Detect which cell encompasses the target text, then output its (x, y) center coordinate. 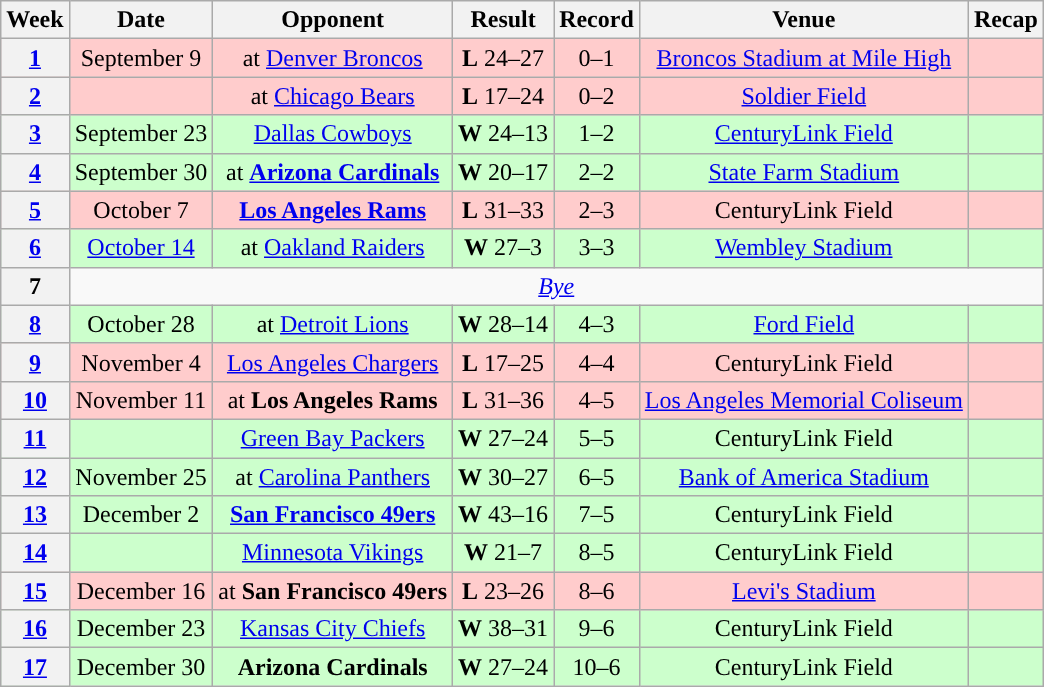
Soldier Field (804, 96)
2 (35, 96)
at Chicago Bears (333, 96)
Levi's Stadium (804, 591)
September 9 (141, 58)
W 20–17 (504, 172)
at Oakland Raiders (333, 248)
6 (35, 248)
0–1 (597, 58)
November 25 (141, 477)
14 (35, 553)
3 (35, 134)
December 16 (141, 591)
11 (35, 438)
12 (35, 477)
Date (141, 20)
October 7 (141, 210)
0–2 (597, 96)
Los Angeles Memorial Coliseum (804, 400)
13 (35, 515)
W 28–14 (504, 324)
7 (35, 286)
W 30–27 (504, 477)
10–6 (597, 667)
Result (504, 20)
17 (35, 667)
9–6 (597, 629)
L 17–25 (504, 362)
5 (35, 210)
Los Angeles Chargers (333, 362)
9 (35, 362)
Arizona Cardinals (333, 667)
Week (35, 20)
September 23 (141, 134)
Kansas City Chiefs (333, 629)
October 28 (141, 324)
at San Francisco 49ers (333, 591)
Record (597, 20)
W 21–7 (504, 553)
at Denver Broncos (333, 58)
December 2 (141, 515)
Broncos Stadium at Mile High (804, 58)
L 31–36 (504, 400)
16 (35, 629)
December 23 (141, 629)
at Arizona Cardinals (333, 172)
Ford Field (804, 324)
1–2 (597, 134)
4–5 (597, 400)
Venue (804, 20)
6–5 (597, 477)
October 14 (141, 248)
5–5 (597, 438)
at Detroit Lions (333, 324)
Bank of America Stadium (804, 477)
December 30 (141, 667)
W 24–13 (504, 134)
1 (35, 58)
4 (35, 172)
W 38–31 (504, 629)
3–3 (597, 248)
September 30 (141, 172)
Minnesota Vikings (333, 553)
November 4 (141, 362)
L 31–33 (504, 210)
at Carolina Panthers (333, 477)
8–6 (597, 591)
4–3 (597, 324)
Recap (1006, 20)
W 43–16 (504, 515)
2–3 (597, 210)
15 (35, 591)
L 23–26 (504, 591)
State Farm Stadium (804, 172)
2–2 (597, 172)
4–4 (597, 362)
Bye (556, 286)
L 24–27 (504, 58)
at Los Angeles Rams (333, 400)
7–5 (597, 515)
Wembley Stadium (804, 248)
8 (35, 324)
8–5 (597, 553)
W 27–3 (504, 248)
Green Bay Packers (333, 438)
San Francisco 49ers (333, 515)
10 (35, 400)
L 17–24 (504, 96)
Opponent (333, 20)
Los Angeles Rams (333, 210)
November 11 (141, 400)
Dallas Cowboys (333, 134)
